Return the [X, Y] coordinate for the center point of the cell that contains the specified text.  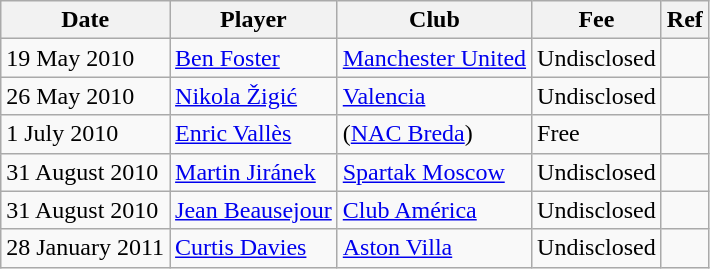
Club [434, 20]
Jean Beausejour [254, 210]
Ben Foster [254, 58]
Free [597, 134]
Curtis Davies [254, 248]
Fee [597, 20]
Aston Villa [434, 248]
Manchester United [434, 58]
Player [254, 20]
26 May 2010 [86, 96]
1 July 2010 [86, 134]
(NAC Breda) [434, 134]
Enric Vallès [254, 134]
Club América [434, 210]
28 January 2011 [86, 248]
Date [86, 20]
Martin Jiránek [254, 172]
Valencia [434, 96]
Nikola Žigić [254, 96]
Ref [684, 20]
19 May 2010 [86, 58]
Spartak Moscow [434, 172]
